For the text-containing cell, return its midpoint in (x, y) coordinate format. 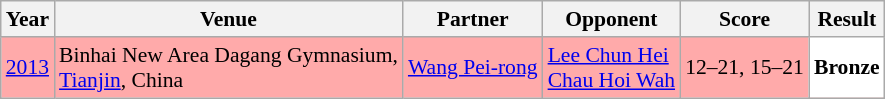
Lee Chun Hei Chau Hoi Wah (612, 68)
Bronze (847, 68)
Result (847, 19)
Binhai New Area Dagang Gymnasium,Tianjin, China (228, 68)
Year (28, 19)
12–21, 15–21 (744, 68)
Score (744, 19)
2013 (28, 68)
Venue (228, 19)
Wang Pei-rong (473, 68)
Opponent (612, 19)
Partner (473, 19)
